Determine the [X, Y] coordinate at the center of the cell enclosing the given text.  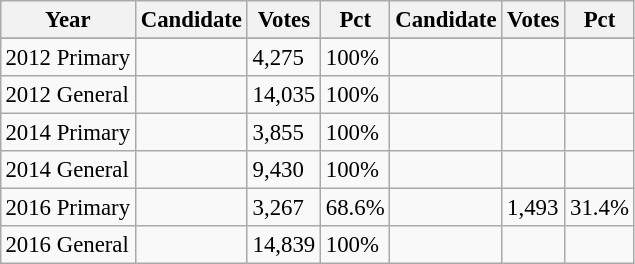
2016 General [68, 245]
14,035 [284, 95]
2014 Primary [68, 133]
4,275 [284, 57]
68.6% [356, 208]
3,855 [284, 133]
14,839 [284, 245]
Year [68, 20]
3,267 [284, 208]
2012 General [68, 95]
2014 General [68, 170]
31.4% [600, 208]
2016 Primary [68, 208]
9,430 [284, 170]
1,493 [534, 208]
2012 Primary [68, 57]
